Pinpoint the cell where the given text exists, returning its (X, Y) midpoint coordinate. 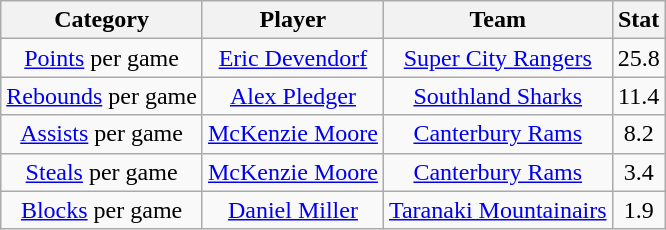
Daniel Miller (292, 210)
Assists per game (102, 134)
Team (498, 20)
11.4 (638, 96)
Stat (638, 20)
Blocks per game (102, 210)
1.9 (638, 210)
25.8 (638, 58)
8.2 (638, 134)
Rebounds per game (102, 96)
3.4 (638, 172)
Steals per game (102, 172)
Category (102, 20)
Player (292, 20)
Alex Pledger (292, 96)
Points per game (102, 58)
Eric Devendorf (292, 58)
Super City Rangers (498, 58)
Taranaki Mountainairs (498, 210)
Southland Sharks (498, 96)
